Return the [X, Y] coordinate for the center point of the cell that contains the specified text.  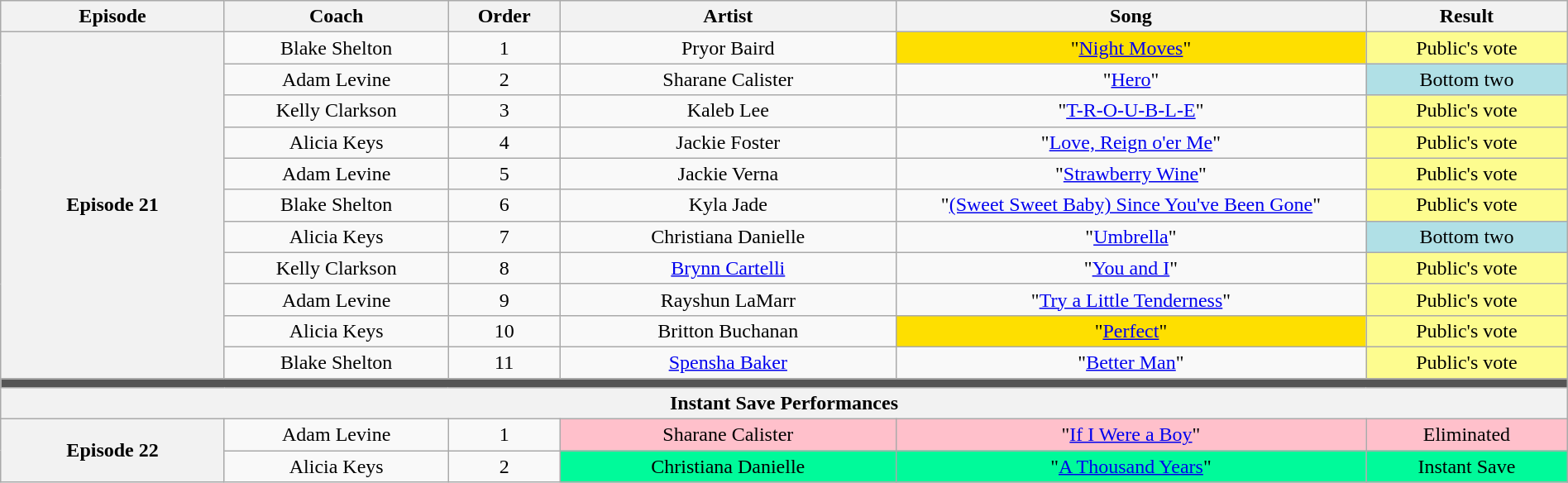
Kaleb Lee [728, 111]
Jackie Verna [728, 174]
Britton Buchanan [728, 331]
"T-R-O-U-B-L-E" [1131, 111]
"Better Man" [1131, 362]
"Umbrella" [1131, 237]
Song [1131, 17]
Kyla Jade [728, 205]
"Night Moves" [1131, 48]
11 [504, 362]
4 [504, 142]
Pryor Baird [728, 48]
Episode 21 [112, 205]
Artist [728, 17]
Episode [112, 17]
Spensha Baker [728, 362]
3 [504, 111]
"(Sweet Sweet Baby) Since You've Been Gone" [1131, 205]
Brynn Cartelli [728, 268]
10 [504, 331]
"Hero" [1131, 79]
Jackie Foster [728, 142]
Coach [336, 17]
Result [1467, 17]
7 [504, 237]
Eliminated [1467, 435]
"Love, Reign o'er Me" [1131, 142]
6 [504, 205]
"Perfect" [1131, 331]
"Try a Little Tenderness" [1131, 299]
9 [504, 299]
5 [504, 174]
Rayshun LaMarr [728, 299]
8 [504, 268]
Order [504, 17]
Instant Save [1467, 466]
"If I Were a Boy" [1131, 435]
"Strawberry Wine" [1131, 174]
Episode 22 [112, 451]
"A Thousand Years" [1131, 466]
"You and I" [1131, 268]
Instant Save Performances [784, 404]
